Locate the cell with the specified text and output its [x, y] center coordinate. 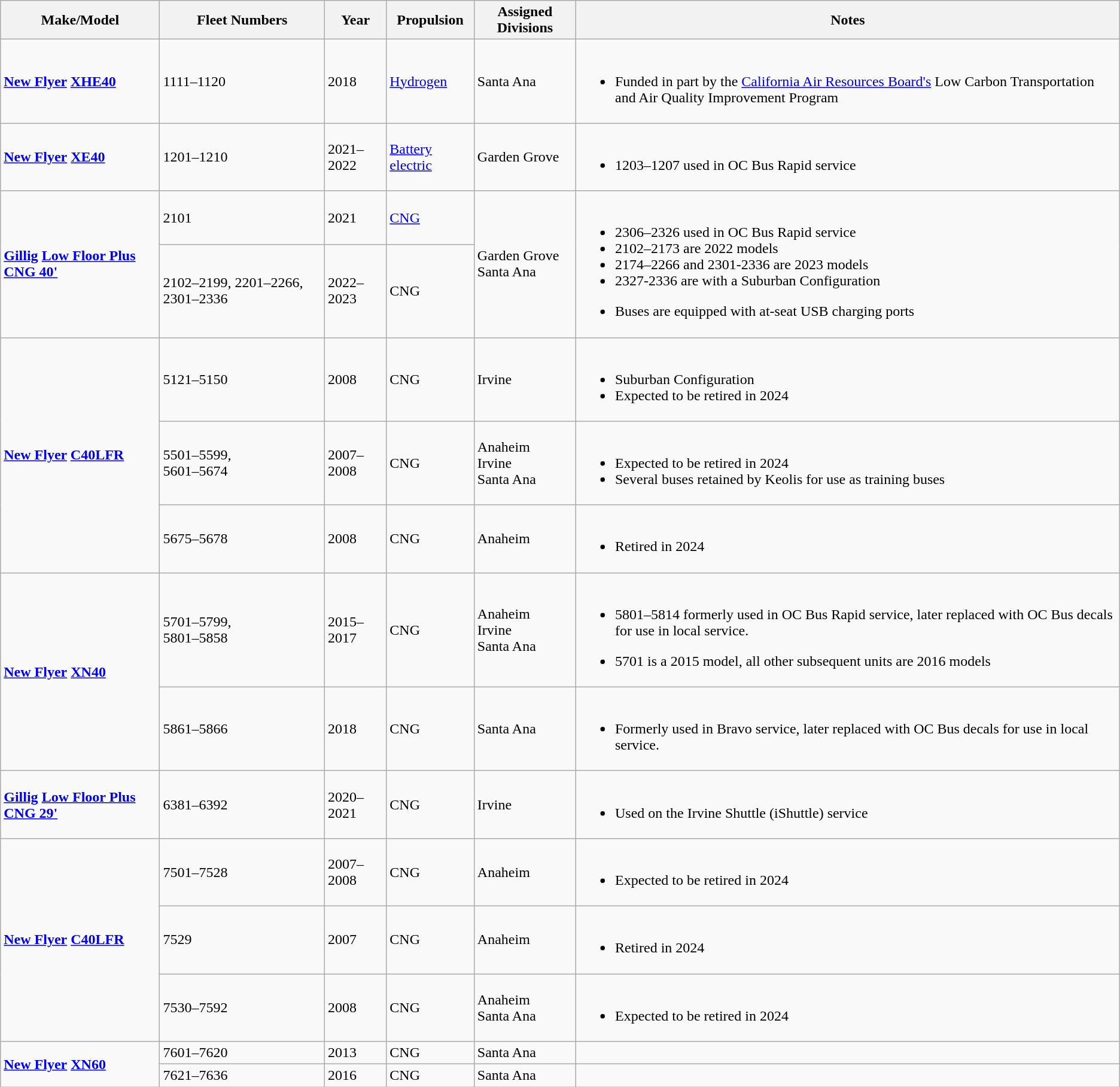
Make/Model [80, 20]
Suburban ConfigurationExpected to be retired in 2024 [847, 379]
Year [355, 20]
2101 [242, 218]
5501–5599,5601–5674 [242, 463]
New Flyer XHE40 [80, 81]
New Flyer XN60 [80, 1064]
Garden GroveSanta Ana [525, 264]
Notes [847, 20]
Battery electric [431, 157]
Propulsion [431, 20]
Gillig Low Floor Plus CNG 29' [80, 804]
Formerly used in Bravo service, later replaced with OC Bus decals for use in local service. [847, 729]
2021–2022 [355, 157]
7529 [242, 939]
7621–7636 [242, 1076]
5861–5866 [242, 729]
Gillig Low Floor Plus CNG 40' [80, 264]
2015–2017 [355, 629]
5701–5799,5801–5858 [242, 629]
2007 [355, 939]
Expected to be retired in 2024Several buses retained by Keolis for use as training buses [847, 463]
2016 [355, 1076]
2013 [355, 1053]
7501–7528 [242, 872]
Fleet Numbers [242, 20]
New Flyer XE40 [80, 157]
New Flyer XN40 [80, 671]
1203–1207 used in OC Bus Rapid service [847, 157]
7601–7620 [242, 1053]
Garden Grove [525, 157]
1201–1210 [242, 157]
5121–5150 [242, 379]
2020–2021 [355, 804]
1111–1120 [242, 81]
5675–5678 [242, 538]
Used on the Irvine Shuttle (iShuttle) service [847, 804]
AnaheimSanta Ana [525, 1007]
2102–2199, 2201–2266, 2301–2336 [242, 291]
Funded in part by the California Air Resources Board's Low Carbon Transportation and Air Quality Improvement Program [847, 81]
7530–7592 [242, 1007]
Hydrogen [431, 81]
2022–2023 [355, 291]
Assigned Divisions [525, 20]
6381–6392 [242, 804]
2021 [355, 218]
